Pinpoint the cell where the given text exists, returning its [x, y] midpoint coordinate. 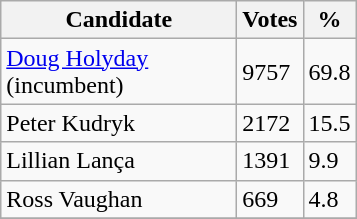
Votes [270, 20]
9.9 [330, 161]
9757 [270, 72]
Doug Holyday (incumbent) [119, 72]
Candidate [119, 20]
% [330, 20]
669 [270, 199]
4.8 [330, 199]
Ross Vaughan [119, 199]
Peter Kudryk [119, 123]
69.8 [330, 72]
2172 [270, 123]
Lillian Lança [119, 161]
15.5 [330, 123]
1391 [270, 161]
